Detect which cell encompasses the target text, then output its [x, y] center coordinate. 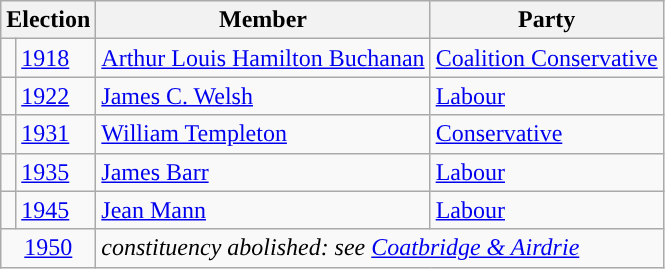
constituency abolished: see Coatbridge & Airdrie [380, 248]
1945 [56, 210]
Arthur Louis Hamilton Buchanan [263, 58]
Coalition Conservative [546, 58]
James Barr [263, 172]
Conservative [546, 134]
1931 [56, 134]
Party [546, 20]
Election [48, 20]
Jean Mann [263, 210]
1950 [48, 248]
1918 [56, 58]
Member [263, 20]
1922 [56, 96]
William Templeton [263, 134]
1935 [56, 172]
James C. Welsh [263, 96]
